Pinpoint the cell where the given text exists, returning its [x, y] midpoint coordinate. 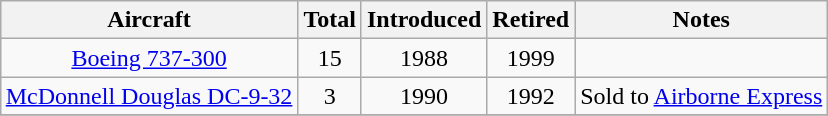
Notes [702, 20]
Sold to Airborne Express [702, 96]
1988 [424, 58]
3 [330, 96]
1990 [424, 96]
Total [330, 20]
Boeing 737-300 [149, 58]
McDonnell Douglas DC-9-32 [149, 96]
1999 [531, 58]
Introduced [424, 20]
Aircraft [149, 20]
1992 [531, 96]
Retired [531, 20]
15 [330, 58]
